Detect which cell encompasses the target text, then output its [X, Y] center coordinate. 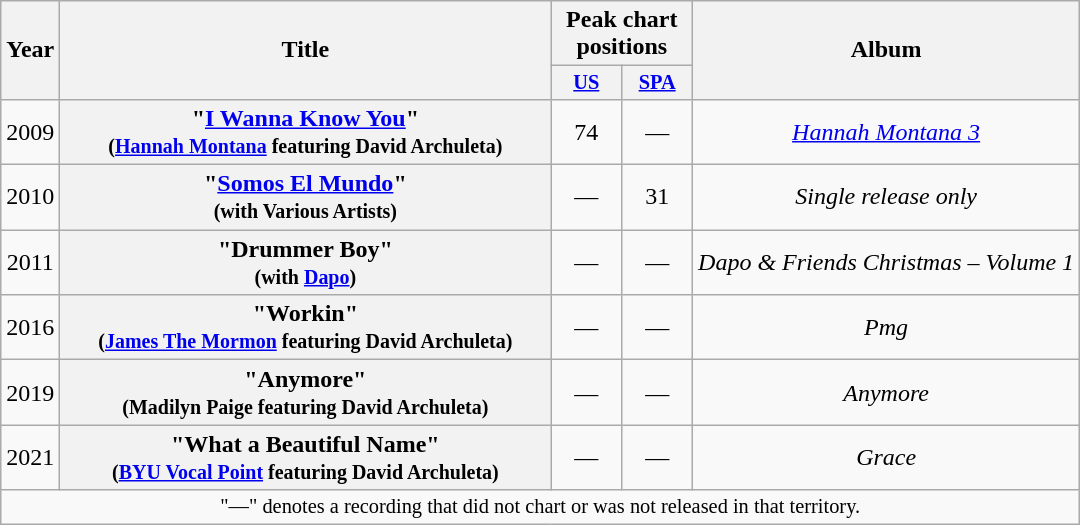
"—" denotes a recording that did not chart or was not released in that territory. [540, 507]
Dapo & Friends Christmas – Volume 1 [886, 262]
31 [658, 198]
Grace [886, 458]
"Workin"(James The Mormon featuring David Archuleta) [306, 328]
2016 [30, 328]
"What a Beautiful Name"(BYU Vocal Point featuring David Archuleta) [306, 458]
Anymore [886, 392]
Hannah Montana 3 [886, 132]
2011 [30, 262]
Year [30, 50]
"Somos El Mundo"(with Various Artists) [306, 198]
2019 [30, 392]
Single release only [886, 198]
74 [586, 132]
Title [306, 50]
Pmg [886, 328]
SPA [658, 83]
"I Wanna Know You"(Hannah Montana featuring David Archuleta) [306, 132]
2009 [30, 132]
"Drummer Boy"(with Dapo) [306, 262]
2021 [30, 458]
Album [886, 50]
Peak chart positions [622, 34]
2010 [30, 198]
US [586, 83]
"Anymore"(Madilyn Paige featuring David Archuleta) [306, 392]
